Locate the cell with the specified text and output its [x, y] center coordinate. 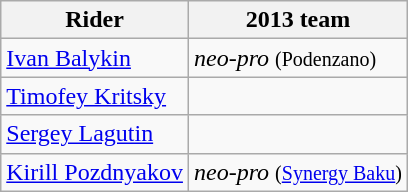
neo-pro (Podenzano) [298, 58]
2013 team [298, 20]
Sergey Lagutin [95, 134]
Timofey Kritsky [95, 96]
neo-pro (Synergy Baku) [298, 172]
Kirill Pozdnyakov [95, 172]
Rider [95, 20]
Ivan Balykin [95, 58]
